Provide the [X, Y] coordinate of the cell's center where the given text is located.  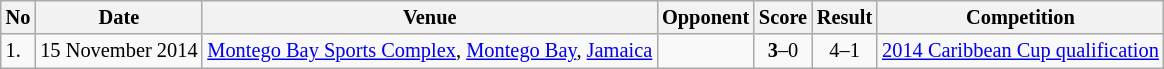
Venue [430, 17]
Opponent [706, 17]
Competition [1020, 17]
3–0 [783, 51]
15 November 2014 [118, 51]
Montego Bay Sports Complex, Montego Bay, Jamaica [430, 51]
2014 Caribbean Cup qualification [1020, 51]
No [18, 17]
Score [783, 17]
4–1 [844, 51]
Result [844, 17]
1. [18, 51]
Date [118, 17]
